Pinpoint the cell where the given text exists, returning its (x, y) midpoint coordinate. 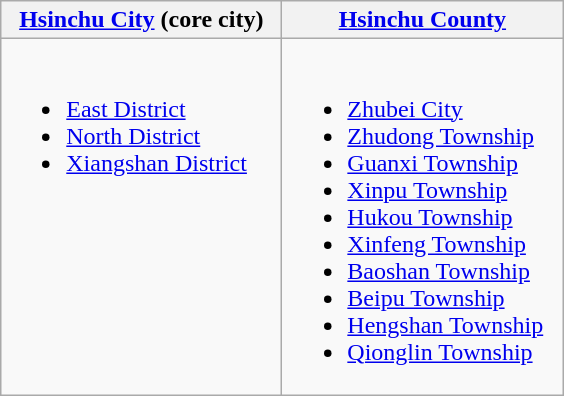
East DistrictNorth DistrictXiangshan District (142, 217)
Hsinchu City (core city) (142, 20)
Hsinchu County (422, 20)
